Pinpoint the cell where the given text exists, returning its (X, Y) midpoint coordinate. 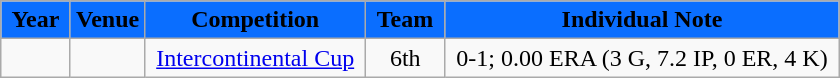
Competition (256, 20)
6th (406, 58)
Year (36, 20)
Team (406, 20)
Intercontinental Cup (256, 58)
Individual Note (642, 20)
Venue (107, 20)
0-1; 0.00 ERA (3 G, 7.2 IP, 0 ER, 4 K) (642, 58)
